Determine the (x, y) coordinate at the center of the cell enclosing the given text.  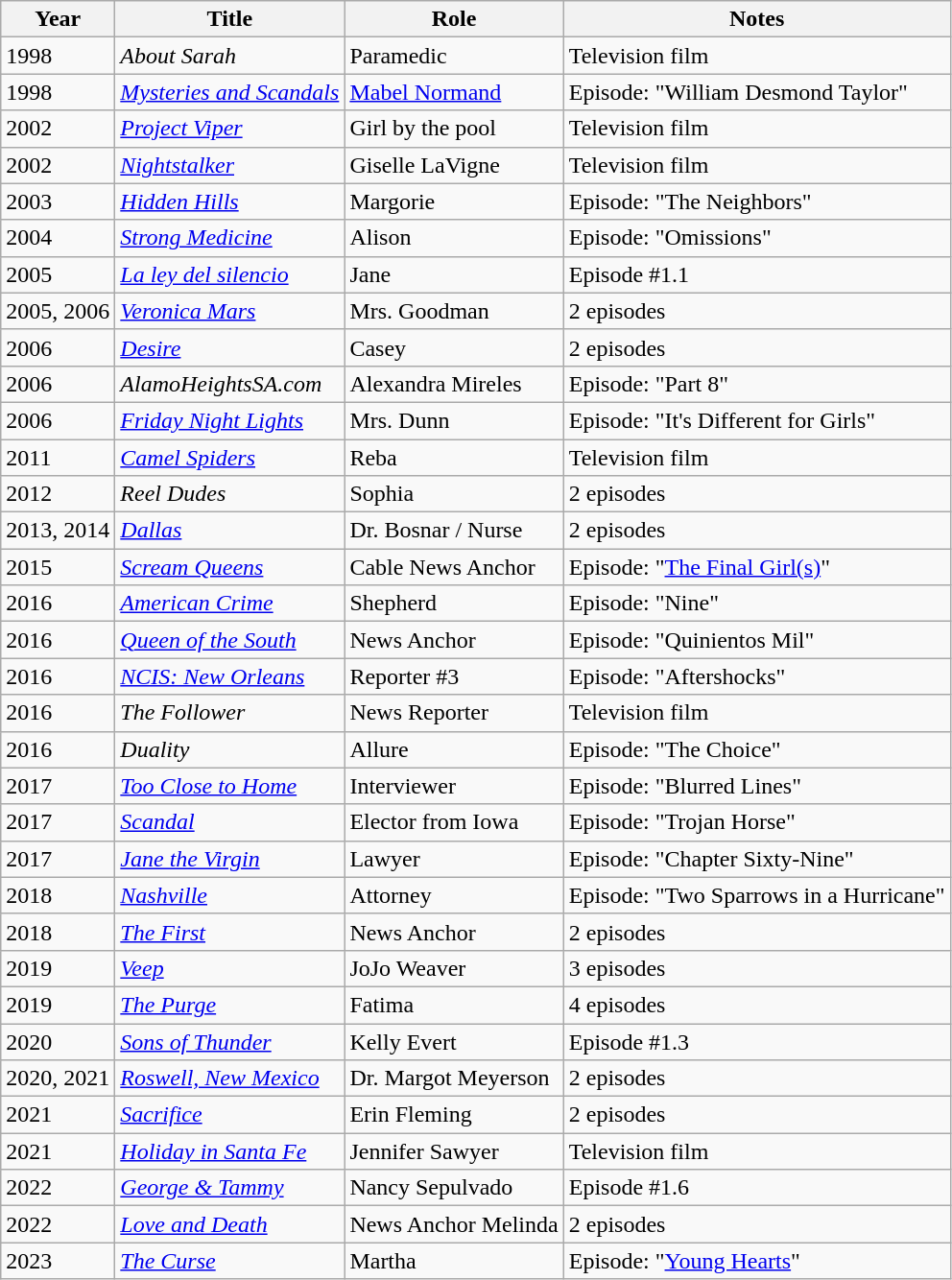
Episode: "Aftershocks" (756, 676)
Episode: "Two Sparrows in a Hurricane" (756, 895)
Allure (454, 749)
Too Close to Home (230, 786)
2015 (58, 567)
Episode: "Part 8" (756, 384)
Margorie (454, 201)
The First (230, 932)
2005, 2006 (58, 311)
AlamoHeightsSA.com (230, 384)
Paramedic (454, 56)
American Crime (230, 604)
Duality (230, 749)
Veronica Mars (230, 311)
Scream Queens (230, 567)
Jane (454, 274)
2005 (58, 274)
Martha (454, 1261)
Cable News Anchor (454, 567)
Episode: "It's Different for Girls" (756, 420)
Notes (756, 19)
Giselle LaVigne (454, 165)
Mrs. Dunn (454, 420)
Episode: "Quinientos Mil" (756, 640)
2020, 2021 (58, 1079)
Alexandra Mireles (454, 384)
Episode #1.6 (756, 1188)
Episode: "The Final Girl(s)" (756, 567)
Attorney (454, 895)
Queen of the South (230, 640)
2020 (58, 1041)
Episode: "Trojan Horse" (756, 822)
Dr. Bosnar / Nurse (454, 531)
Erin Fleming (454, 1115)
NCIS: New Orleans (230, 676)
Love and Death (230, 1224)
Interviewer (454, 786)
Episode #1.3 (756, 1041)
Episode: "Omissions" (756, 238)
News Reporter (454, 713)
Role (454, 19)
Sacrifice (230, 1115)
Title (230, 19)
George & Tammy (230, 1188)
Episode: "Young Hearts" (756, 1261)
2013, 2014 (58, 531)
Camel Spiders (230, 458)
3 episodes (756, 968)
JoJo Weaver (454, 968)
The Purge (230, 1005)
2003 (58, 201)
Jennifer Sawyer (454, 1151)
La ley del silencio (230, 274)
Veep (230, 968)
Fatima (454, 1005)
Casey (454, 347)
Sons of Thunder (230, 1041)
Reba (454, 458)
Reel Dudes (230, 494)
2004 (58, 238)
Alison (454, 238)
Roswell, New Mexico (230, 1079)
Nancy Sepulvado (454, 1188)
Elector from Iowa (454, 822)
About Sarah (230, 56)
4 episodes (756, 1005)
Nightstalker (230, 165)
Jane the Virgin (230, 859)
2011 (58, 458)
Shepherd (454, 604)
2023 (58, 1261)
Episode: "William Desmond Taylor" (756, 92)
The Follower (230, 713)
Mysteries and Scandals (230, 92)
Reporter #3 (454, 676)
Scandal (230, 822)
Girl by the pool (454, 129)
Episode: "The Neighbors" (756, 201)
Kelly Evert (454, 1041)
Episode #1.1 (756, 274)
Episode: "Chapter Sixty-Nine" (756, 859)
Desire (230, 347)
Episode: "Nine" (756, 604)
Sophia (454, 494)
Mrs. Goodman (454, 311)
Episode: "The Choice" (756, 749)
News Anchor Melinda (454, 1224)
Episode: "Blurred Lines" (756, 786)
Dallas (230, 531)
Project Viper (230, 129)
Year (58, 19)
Lawyer (454, 859)
The Curse (230, 1261)
Mabel Normand (454, 92)
Nashville (230, 895)
Dr. Margot Meyerson (454, 1079)
Strong Medicine (230, 238)
2012 (58, 494)
Holiday in Santa Fe (230, 1151)
Hidden Hills (230, 201)
Friday Night Lights (230, 420)
